Search for the cell housing the specified text and yield its (x, y) center coordinate. 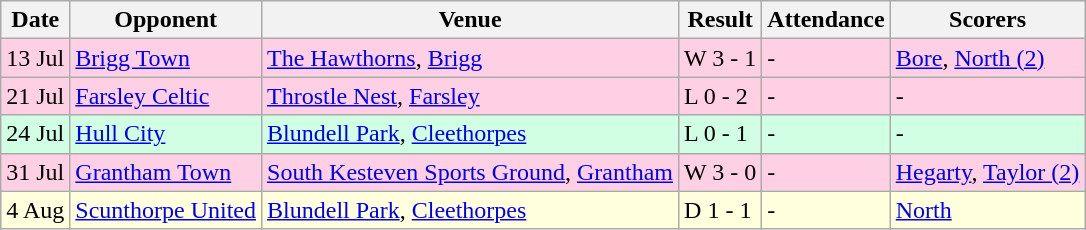
Throstle Nest, Farsley (470, 96)
South Kesteven Sports Ground, Grantham (470, 172)
L 0 - 1 (720, 134)
31 Jul (36, 172)
Scorers (988, 20)
L 0 - 2 (720, 96)
Venue (470, 20)
D 1 - 1 (720, 210)
W 3 - 0 (720, 172)
The Hawthorns, Brigg (470, 58)
4 Aug (36, 210)
Bore, North (2) (988, 58)
North (988, 210)
W 3 - 1 (720, 58)
Hegarty, Taylor (2) (988, 172)
Hull City (166, 134)
21 Jul (36, 96)
Attendance (826, 20)
Date (36, 20)
Farsley Celtic (166, 96)
Scunthorpe United (166, 210)
Result (720, 20)
13 Jul (36, 58)
24 Jul (36, 134)
Brigg Town (166, 58)
Opponent (166, 20)
Grantham Town (166, 172)
